From the cell containing the given text, extract its center point as (X, Y) coordinate. 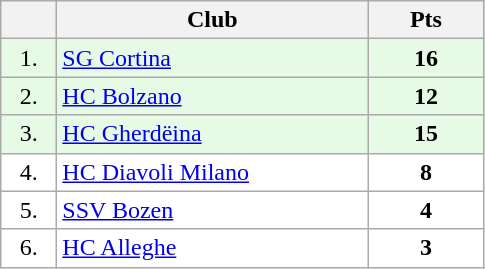
1. (29, 58)
15 (426, 134)
Pts (426, 20)
12 (426, 96)
3. (29, 134)
2. (29, 96)
HC Diavoli Milano (212, 172)
8 (426, 172)
SSV Bozen (212, 210)
3 (426, 248)
4. (29, 172)
HC Alleghe (212, 248)
HC Bolzano (212, 96)
HC Gherdëina (212, 134)
16 (426, 58)
SG Cortina (212, 58)
4 (426, 210)
5. (29, 210)
Club (212, 20)
6. (29, 248)
